Determine the (x, y) coordinate at the center of the cell enclosing the given text.  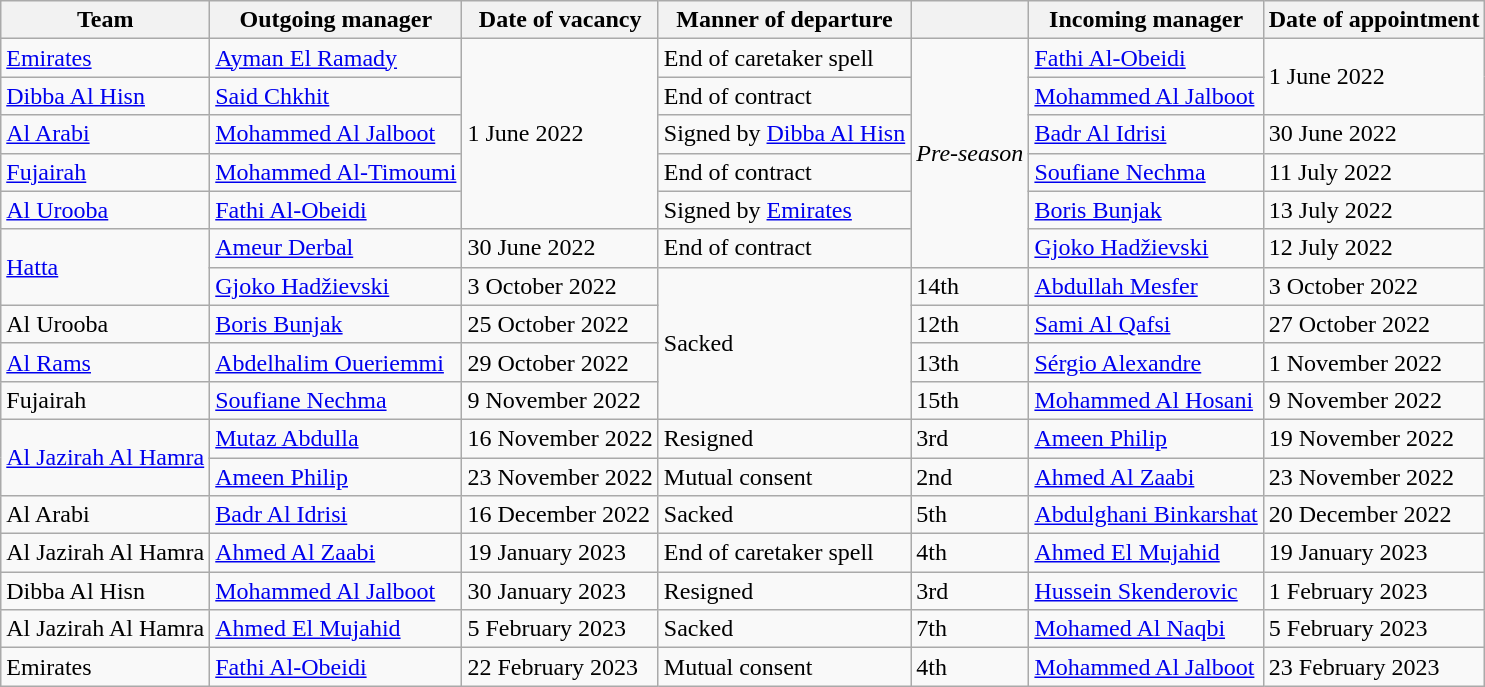
Manner of departure (784, 20)
Sérgio Alexandre (1146, 362)
Signed by Emirates (784, 210)
30 January 2023 (560, 591)
23 February 2023 (1374, 667)
Abdullah Mesfer (1146, 286)
Mohammed Al Hosani (1146, 400)
Said Chkhit (336, 96)
29 October 2022 (560, 362)
Team (106, 20)
Mohamed Al Naqbi (1146, 629)
7th (970, 629)
25 October 2022 (560, 324)
Ameur Derbal (336, 248)
11 July 2022 (1374, 172)
Mutaz Abdulla (336, 438)
20 December 2022 (1374, 515)
Outgoing manager (336, 20)
1 November 2022 (1374, 362)
19 November 2022 (1374, 438)
Pre-season (970, 153)
Ayman El Ramady (336, 58)
16 December 2022 (560, 515)
Hussein Skenderovic (1146, 591)
Signed by Dibba Al Hisn (784, 134)
27 October 2022 (1374, 324)
14th (970, 286)
Abdelhalim Oueriemmi (336, 362)
1 February 2023 (1374, 591)
Date of vacancy (560, 20)
Abdulghani Binkarshat (1146, 515)
13th (970, 362)
12 July 2022 (1374, 248)
22 February 2023 (560, 667)
15th (970, 400)
16 November 2022 (560, 438)
Date of appointment (1374, 20)
Mohammed Al-Timoumi (336, 172)
Incoming manager (1146, 20)
2nd (970, 477)
Al Rams (106, 362)
Sami Al Qafsi (1146, 324)
Hatta (106, 267)
13 July 2022 (1374, 210)
12th (970, 324)
5th (970, 515)
